Detect which cell encompasses the target text, then output its [X, Y] center coordinate. 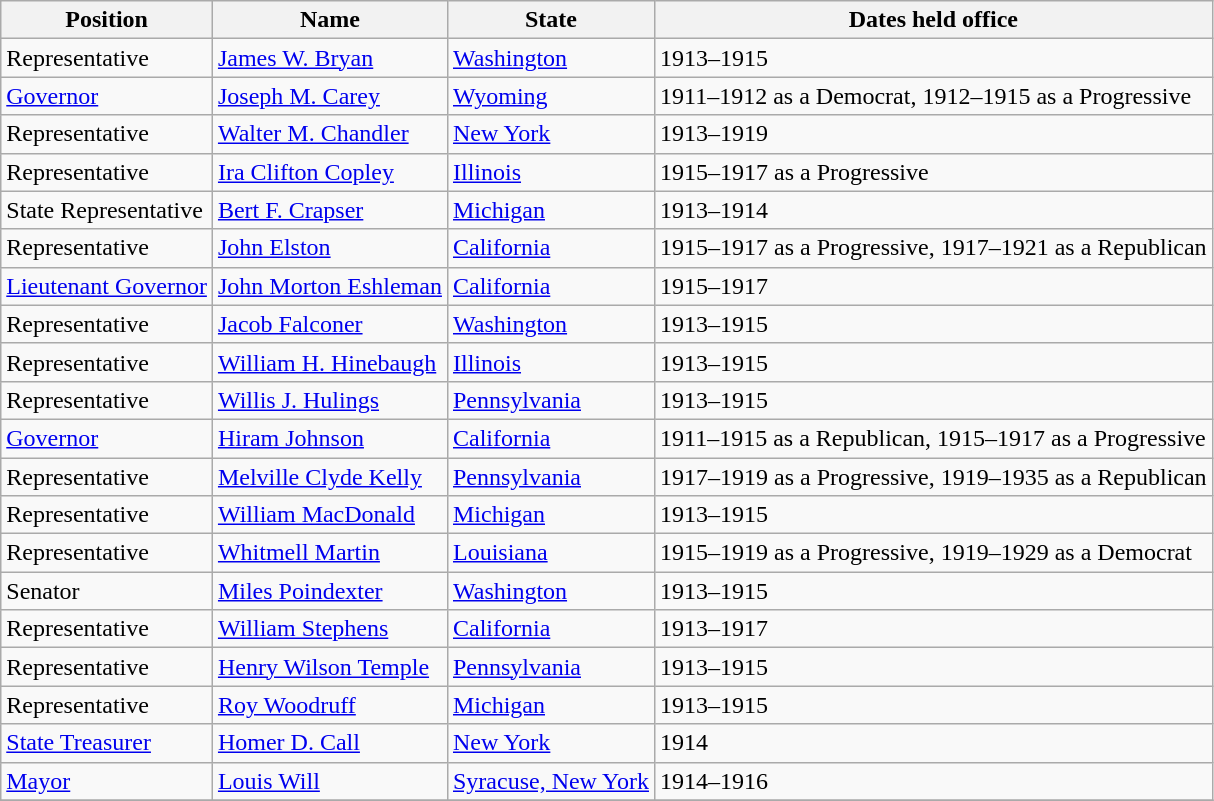
Name [330, 20]
William MacDonald [330, 515]
1913–1917 [934, 629]
William H. Hinebaugh [330, 362]
Henry Wilson Temple [330, 667]
Jacob Falconer [330, 324]
Lieutenant Governor [107, 286]
James W. Bryan [330, 58]
William Stephens [330, 629]
Walter M. Chandler [330, 134]
Dates held office [934, 20]
State Treasurer [107, 743]
Willis J. Hulings [330, 400]
Homer D. Call [330, 743]
State [550, 20]
Roy Woodruff [330, 705]
Melville Clyde Kelly [330, 477]
Louisiana [550, 553]
1917–1919 as a Progressive, 1919–1935 as a Republican [934, 477]
John Morton Eshleman [330, 286]
Miles Poindexter [330, 591]
1913–1914 [934, 210]
1911–1912 as a Democrat, 1912–1915 as a Progressive [934, 96]
State Representative [107, 210]
1913–1919 [934, 134]
Bert F. Crapser [330, 210]
Syracuse, New York [550, 781]
1915–1917 as a Progressive [934, 172]
Louis Will [330, 781]
Hiram Johnson [330, 438]
Senator [107, 591]
1915–1919 as a Progressive, 1919–1929 as a Democrat [934, 553]
1915–1917 [934, 286]
Wyoming [550, 96]
John Elston [330, 248]
Mayor [107, 781]
1914 [934, 743]
Whitmell Martin [330, 553]
1914–1916 [934, 781]
1915–1917 as a Progressive, 1917–1921 as a Republican [934, 248]
1911–1915 as a Republican, 1915–1917 as a Progressive [934, 438]
Joseph M. Carey [330, 96]
Ira Clifton Copley [330, 172]
Position [107, 20]
